Capture the cell that displays the provided text and extract its [x, y] central coordinate. 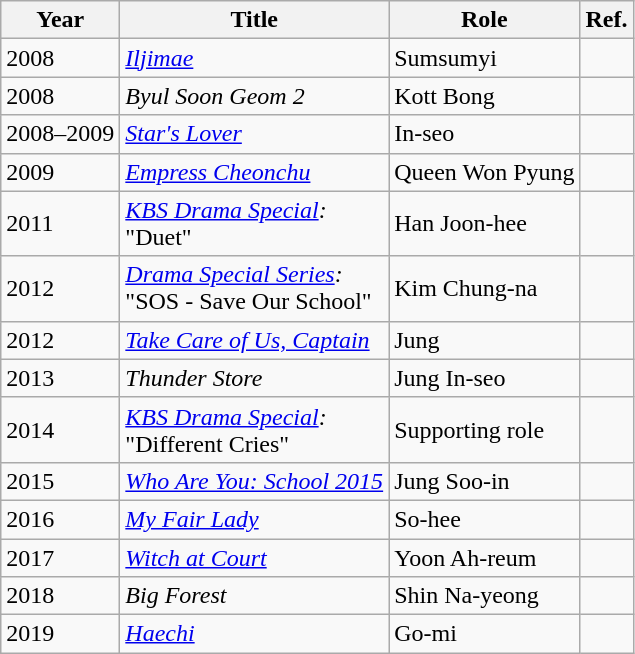
2018 [60, 596]
2008–2009 [60, 134]
Shin Na-yeong [484, 596]
Han Joon-hee [484, 224]
Year [60, 20]
Jung Soo-in [484, 481]
Witch at Court [254, 557]
Who Are You: School 2015 [254, 481]
Jung In-seo [484, 378]
In-seo [484, 134]
Star's Lover [254, 134]
2017 [60, 557]
Ref. [606, 20]
2014 [60, 430]
2011 [60, 224]
2016 [60, 519]
Supporting role [484, 430]
Big Forest [254, 596]
Kott Bong [484, 96]
Thunder Store [254, 378]
Byul Soon Geom 2 [254, 96]
Drama Special Series:"SOS - Save Our School" [254, 288]
My Fair Lady [254, 519]
Yoon Ah-reum [484, 557]
Take Care of Us, Captain [254, 340]
2009 [60, 172]
So-hee [484, 519]
Empress Cheonchu [254, 172]
Haechi [254, 634]
KBS Drama Special:"Duet" [254, 224]
Title [254, 20]
Kim Chung-na [484, 288]
Sumsumyi [484, 58]
2013 [60, 378]
2015 [60, 481]
Queen Won Pyung [484, 172]
KBS Drama Special:"Different Cries" [254, 430]
Go-mi [484, 634]
Jung [484, 340]
Iljimae [254, 58]
2019 [60, 634]
Role [484, 20]
